Scan for the cell matching the given text and deliver its [X, Y] coordinate at center. 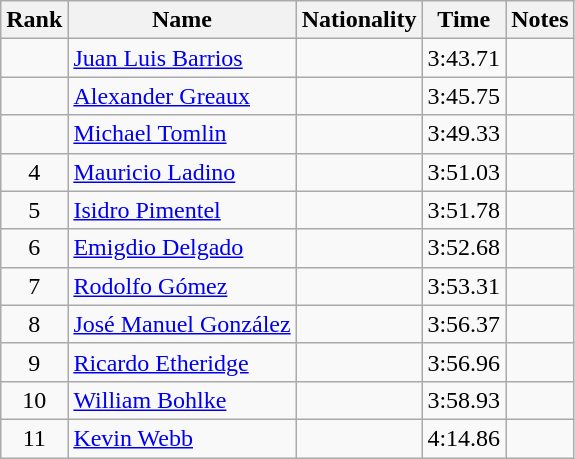
Time [464, 20]
4:14.86 [464, 438]
3:45.75 [464, 96]
Rodolfo Gómez [182, 286]
3:56.96 [464, 362]
Michael Tomlin [182, 134]
Juan Luis Barrios [182, 58]
Nationality [359, 20]
4 [34, 172]
3:43.71 [464, 58]
Ricardo Etheridge [182, 362]
5 [34, 210]
9 [34, 362]
Alexander Greaux [182, 96]
Isidro Pimentel [182, 210]
William Bohlke [182, 400]
Rank [34, 20]
Kevin Webb [182, 438]
3:58.93 [464, 400]
11 [34, 438]
3:51.03 [464, 172]
José Manuel González [182, 324]
Mauricio Ladino [182, 172]
7 [34, 286]
3:56.37 [464, 324]
8 [34, 324]
3:51.78 [464, 210]
Notes [540, 20]
10 [34, 400]
Name [182, 20]
Emigdio Delgado [182, 248]
3:53.31 [464, 286]
3:49.33 [464, 134]
3:52.68 [464, 248]
6 [34, 248]
